Detect which cell encompasses the target text, then output its (x, y) center coordinate. 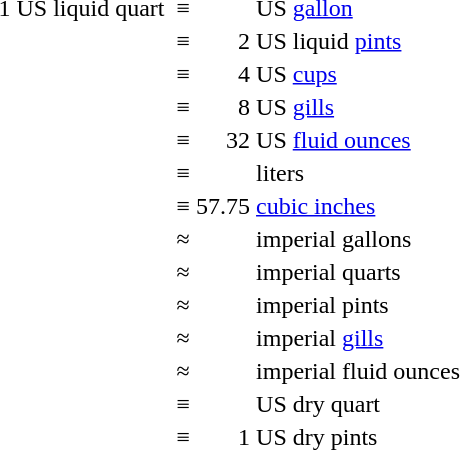
2 (224, 41)
57.75 (224, 206)
8 (224, 107)
32 (224, 140)
4 (224, 74)
